Identify which cell holds the provided text, then report its (X, Y) central coordinate. 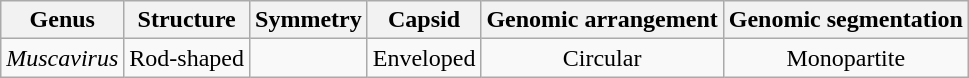
Capsid (424, 20)
Genomic segmentation (846, 20)
Muscavirus (62, 58)
Genomic arrangement (602, 20)
Monopartite (846, 58)
Genus (62, 20)
Symmetry (309, 20)
Structure (187, 20)
Rod-shaped (187, 58)
Enveloped (424, 58)
Circular (602, 58)
